Output the [X, Y] coordinate of the center of the cell containing the given text.  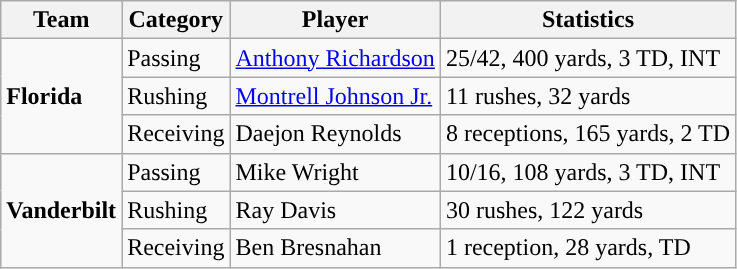
Category [176, 20]
30 rushes, 122 yards [588, 210]
Player [335, 20]
Florida [62, 96]
8 receptions, 165 yards, 2 TD [588, 134]
Montrell Johnson Jr. [335, 96]
Mike Wright [335, 172]
11 rushes, 32 yards [588, 96]
1 reception, 28 yards, TD [588, 248]
Daejon Reynolds [335, 134]
Statistics [588, 20]
Vanderbilt [62, 210]
Ben Bresnahan [335, 248]
Anthony Richardson [335, 58]
Team [62, 20]
Ray Davis [335, 210]
25/42, 400 yards, 3 TD, INT [588, 58]
10/16, 108 yards, 3 TD, INT [588, 172]
